Search for the cell housing the specified text and yield its [x, y] center coordinate. 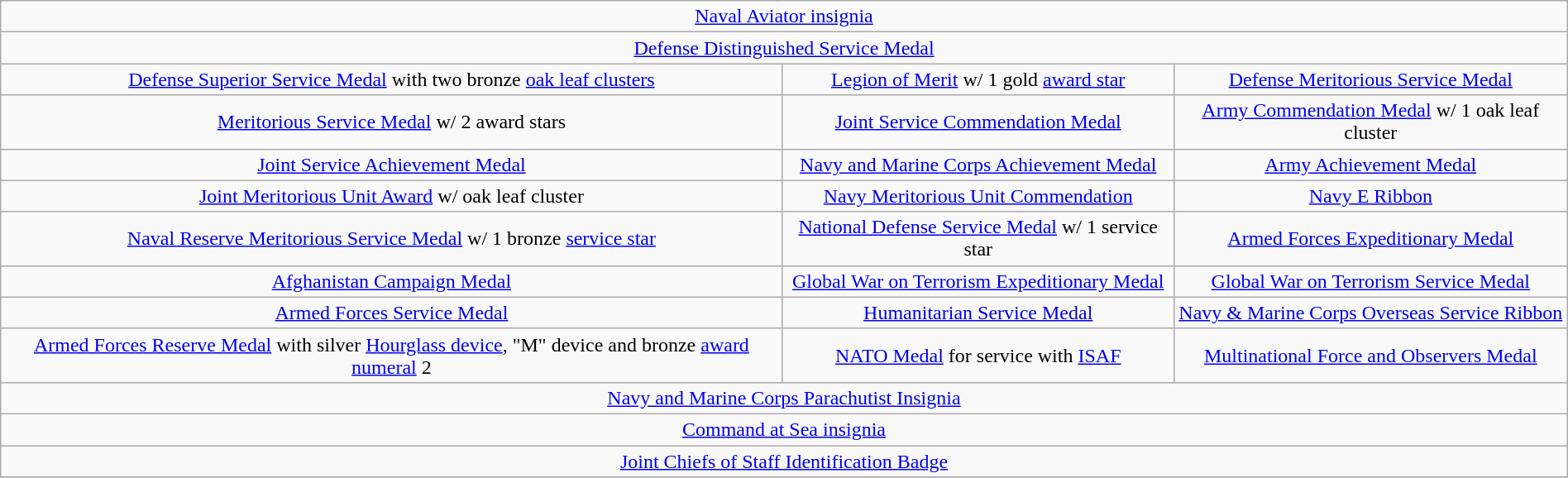
Army Achievement Medal [1370, 165]
Navy E Ribbon [1370, 196]
Joint Meritorious Unit Award w/ oak leaf cluster [392, 196]
Global War on Terrorism Expeditionary Medal [978, 281]
Army Commendation Medal w/ 1 oak leaf cluster [1370, 122]
Armed Forces Expeditionary Medal [1370, 238]
Multinational Force and Observers Medal [1370, 356]
Legion of Merit w/ 1 gold award star [978, 79]
Navy and Marine Corps Parachutist Insignia [784, 398]
Joint Service Achievement Medal [392, 165]
Defense Meritorious Service Medal [1370, 79]
Afghanistan Campaign Medal [392, 281]
Meritorious Service Medal w/ 2 award stars [392, 122]
Defense Distinguished Service Medal [784, 48]
Global War on Terrorism Service Medal [1370, 281]
Defense Superior Service Medal with two bronze oak leaf clusters [392, 79]
National Defense Service Medal w/ 1 service star [978, 238]
Navy & Marine Corps Overseas Service Ribbon [1370, 313]
Joint Chiefs of Staff Identification Badge [784, 461]
Armed Forces Reserve Medal with silver Hourglass device, "M" device and bronze award numeral 2 [392, 356]
Command at Sea insignia [784, 429]
Naval Aviator insignia [784, 17]
Armed Forces Service Medal [392, 313]
Navy Meritorious Unit Commendation [978, 196]
NATO Medal for service with ISAF [978, 356]
Joint Service Commendation Medal [978, 122]
Naval Reserve Meritorious Service Medal w/ 1 bronze service star [392, 238]
Navy and Marine Corps Achievement Medal [978, 165]
Humanitarian Service Medal [978, 313]
